Detect which cell encompasses the target text, then output its (x, y) center coordinate. 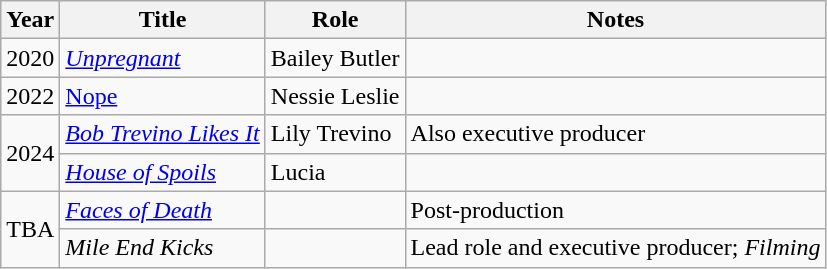
Faces of Death (163, 210)
Role (335, 20)
Bailey Butler (335, 58)
Nessie Leslie (335, 96)
2020 (30, 58)
Notes (616, 20)
Lead role and executive producer; Filming (616, 248)
Also executive producer (616, 134)
Bob Trevino Likes It (163, 134)
2024 (30, 153)
Lucia (335, 172)
House of Spoils (163, 172)
2022 (30, 96)
Unpregnant (163, 58)
Nope (163, 96)
Title (163, 20)
Mile End Kicks (163, 248)
TBA (30, 229)
Lily Trevino (335, 134)
Year (30, 20)
Post-production (616, 210)
